Pinpoint the cell where the given text exists, returning its (X, Y) midpoint coordinate. 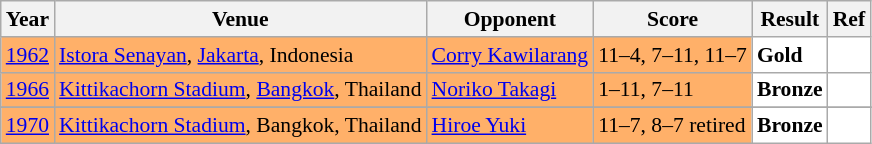
Result (790, 19)
Ref (849, 19)
Gold (790, 55)
11–7, 8–7 retired (672, 126)
Venue (240, 19)
Corry Kawilarang (510, 55)
Score (672, 19)
Year (28, 19)
11–4, 7–11, 11–7 (672, 55)
1966 (28, 90)
1–11, 7–11 (672, 90)
Istora Senayan, Jakarta, Indonesia (240, 55)
Hiroe Yuki (510, 126)
1970 (28, 126)
Opponent (510, 19)
1962 (28, 55)
Noriko Takagi (510, 90)
